For the text-containing cell, return its midpoint in [X, Y] coordinate format. 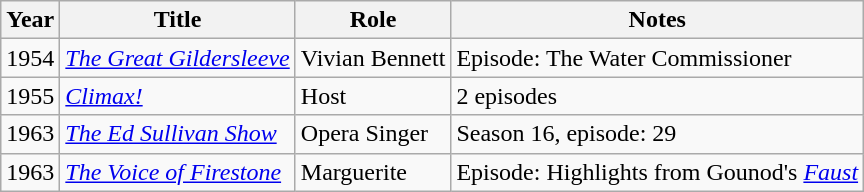
Notes [658, 20]
Opera Singer [373, 134]
Host [373, 96]
The Great Gildersleeve [178, 58]
The Ed Sullivan Show [178, 134]
Climax! [178, 96]
Title [178, 20]
Year [30, 20]
The Voice of Firestone [178, 172]
Marguerite [373, 172]
Episode: The Water Commissioner [658, 58]
1954 [30, 58]
Role [373, 20]
1955 [30, 96]
Episode: Highlights from Gounod's Faust [658, 172]
Vivian Bennett [373, 58]
Season 16, episode: 29 [658, 134]
2 episodes [658, 96]
